Return [X, Y] of the center of cell containing provided text 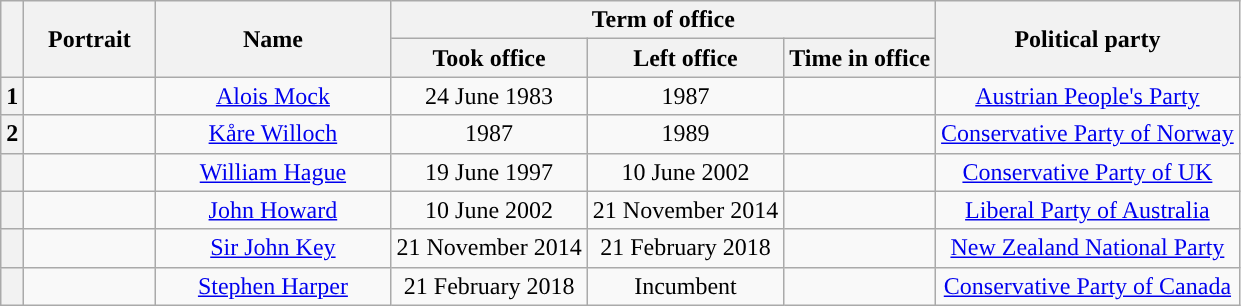
Alois Mock [273, 96]
19 June 1997 [489, 172]
Name [273, 39]
Incumbent [685, 286]
John Howard [273, 210]
Austrian People's Party [1088, 96]
1989 [685, 134]
William Hague [273, 172]
Sir John Key [273, 248]
24 June 1983 [489, 96]
Conservative Party of Canada [1088, 286]
Stephen Harper [273, 286]
2 [12, 134]
Portrait [90, 39]
New Zealand National Party [1088, 248]
Liberal Party of Australia [1088, 210]
Conservative Party of Norway [1088, 134]
Political party [1088, 39]
1 [12, 96]
Conservative Party of UK [1088, 172]
Time in office [860, 58]
Took office [489, 58]
Left office [685, 58]
Term of office [664, 20]
Kåre Willoch [273, 134]
